Detect which cell encompasses the target text, then output its [X, Y] center coordinate. 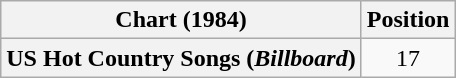
Position [408, 20]
Chart (1984) [181, 20]
17 [408, 58]
US Hot Country Songs (Billboard) [181, 58]
